Identify which cell holds the provided text, then report its (X, Y) central coordinate. 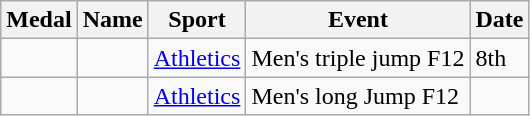
Men's triple jump F12 (358, 58)
Event (358, 20)
Date (500, 20)
Name (112, 20)
Men's long Jump F12 (358, 96)
8th (500, 58)
Sport (197, 20)
Medal (39, 20)
